Search for the cell housing the specified text and yield its [x, y] center coordinate. 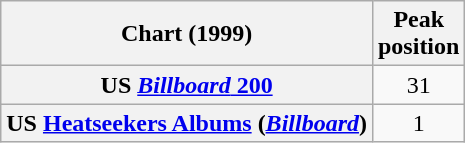
31 [418, 85]
Peakposition [418, 34]
US Heatseekers Albums (Billboard) [187, 123]
Chart (1999) [187, 34]
US Billboard 200 [187, 85]
1 [418, 123]
